From the cell containing the given text, extract its center point as [x, y] coordinate. 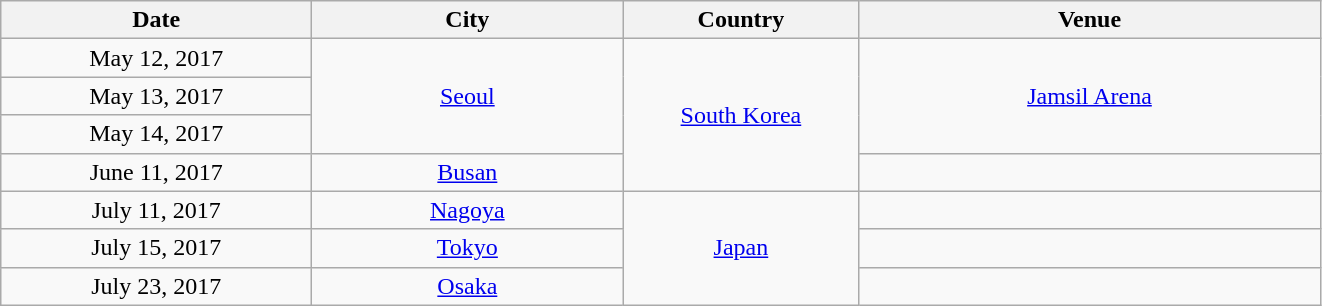
July 11, 2017 [156, 210]
Venue [1090, 20]
July 23, 2017 [156, 286]
May 12, 2017 [156, 58]
June 11, 2017 [156, 172]
Date [156, 20]
July 15, 2017 [156, 248]
Busan [468, 172]
Tokyo [468, 248]
Seoul [468, 96]
Country [741, 20]
South Korea [741, 115]
Japan [741, 248]
Jamsil Arena [1090, 96]
City [468, 20]
Osaka [468, 286]
Nagoya [468, 210]
May 13, 2017 [156, 96]
May 14, 2017 [156, 134]
